Search for the cell housing the specified text and yield its [x, y] center coordinate. 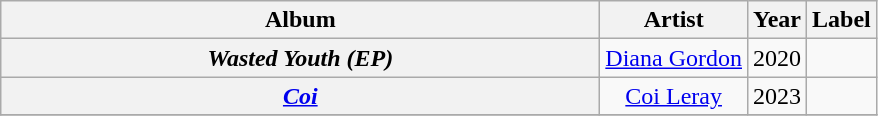
Wasted Youth (EP) [300, 58]
2020 [778, 58]
Diana Gordon [674, 58]
Year [778, 20]
Label [842, 20]
Coi Leray [674, 96]
2023 [778, 96]
Album [300, 20]
Coi [300, 96]
Artist [674, 20]
